Output the [X, Y] coordinate of the center of the cell containing the given text.  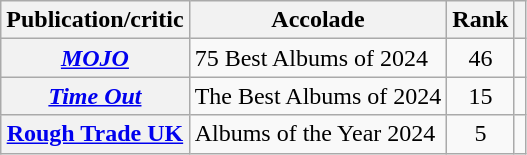
Accolade [318, 20]
15 [480, 96]
Rough Trade UK [95, 134]
46 [480, 58]
The Best Albums of 2024 [318, 96]
Time Out [95, 96]
Rank [480, 20]
Publication/critic [95, 20]
5 [480, 134]
Albums of the Year 2024 [318, 134]
75 Best Albums of 2024 [318, 58]
MOJO [95, 58]
